Find where the given text appears and provide that cell's center as (x, y) coordinate. 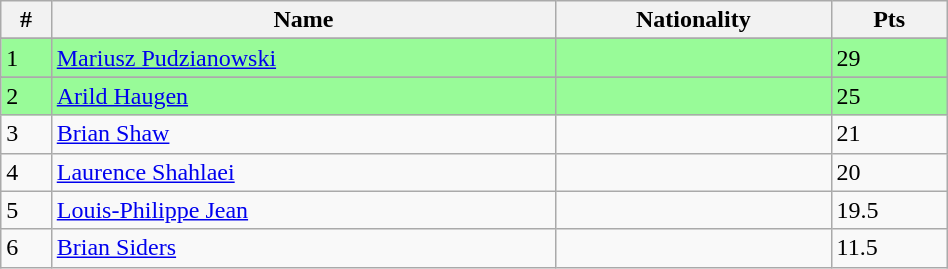
Brian Shaw (303, 134)
Nationality (694, 20)
2 (26, 96)
3 (26, 134)
1 (26, 58)
25 (889, 96)
Brian Siders (303, 248)
Laurence Shahlaei (303, 172)
11.5 (889, 248)
5 (26, 210)
Name (303, 20)
19.5 (889, 210)
Arild Haugen (303, 96)
21 (889, 134)
Louis-Philippe Jean (303, 210)
Pts (889, 20)
# (26, 20)
20 (889, 172)
6 (26, 248)
Mariusz Pudzianowski (303, 58)
29 (889, 58)
4 (26, 172)
